From the cell containing the given text, extract its center point as [x, y] coordinate. 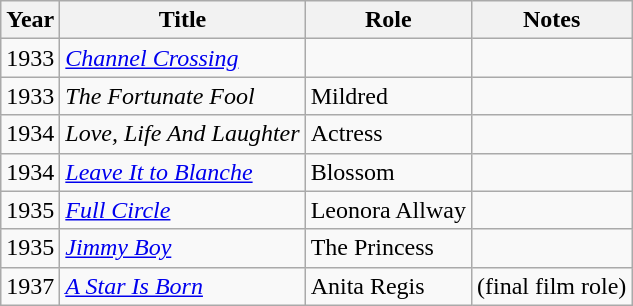
Anita Regis [388, 286]
A Star Is Born [182, 286]
Mildred [388, 96]
Leonora Allway [388, 210]
Channel Crossing [182, 58]
Year [30, 20]
The Princess [388, 248]
Love, Life And Laughter [182, 134]
1937 [30, 286]
The Fortunate Fool [182, 96]
Actress [388, 134]
(final film role) [551, 286]
Leave It to Blanche [182, 172]
Title [182, 20]
Jimmy Boy [182, 248]
Notes [551, 20]
Role [388, 20]
Full Circle [182, 210]
Blossom [388, 172]
